Provide the [x, y] coordinate of the cell's center where the given text is located.  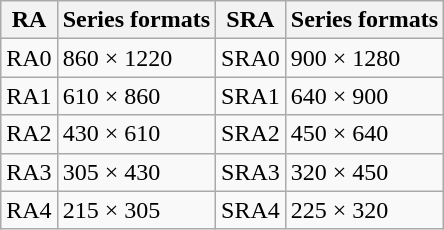
430 × 610 [136, 134]
RA2 [29, 134]
SRA [251, 20]
RA4 [29, 210]
RA0 [29, 58]
RA3 [29, 172]
860 × 1220 [136, 58]
320 × 450 [364, 172]
SRA4 [251, 210]
SRA1 [251, 96]
450 × 640 [364, 134]
215 × 305 [136, 210]
SRA0 [251, 58]
900 × 1280 [364, 58]
SRA2 [251, 134]
610 × 860 [136, 96]
RA [29, 20]
SRA3 [251, 172]
225 × 320 [364, 210]
305 × 430 [136, 172]
RA1 [29, 96]
640 × 900 [364, 96]
